Return the (X, Y) coordinate for the center point of the cell that contains the specified text.  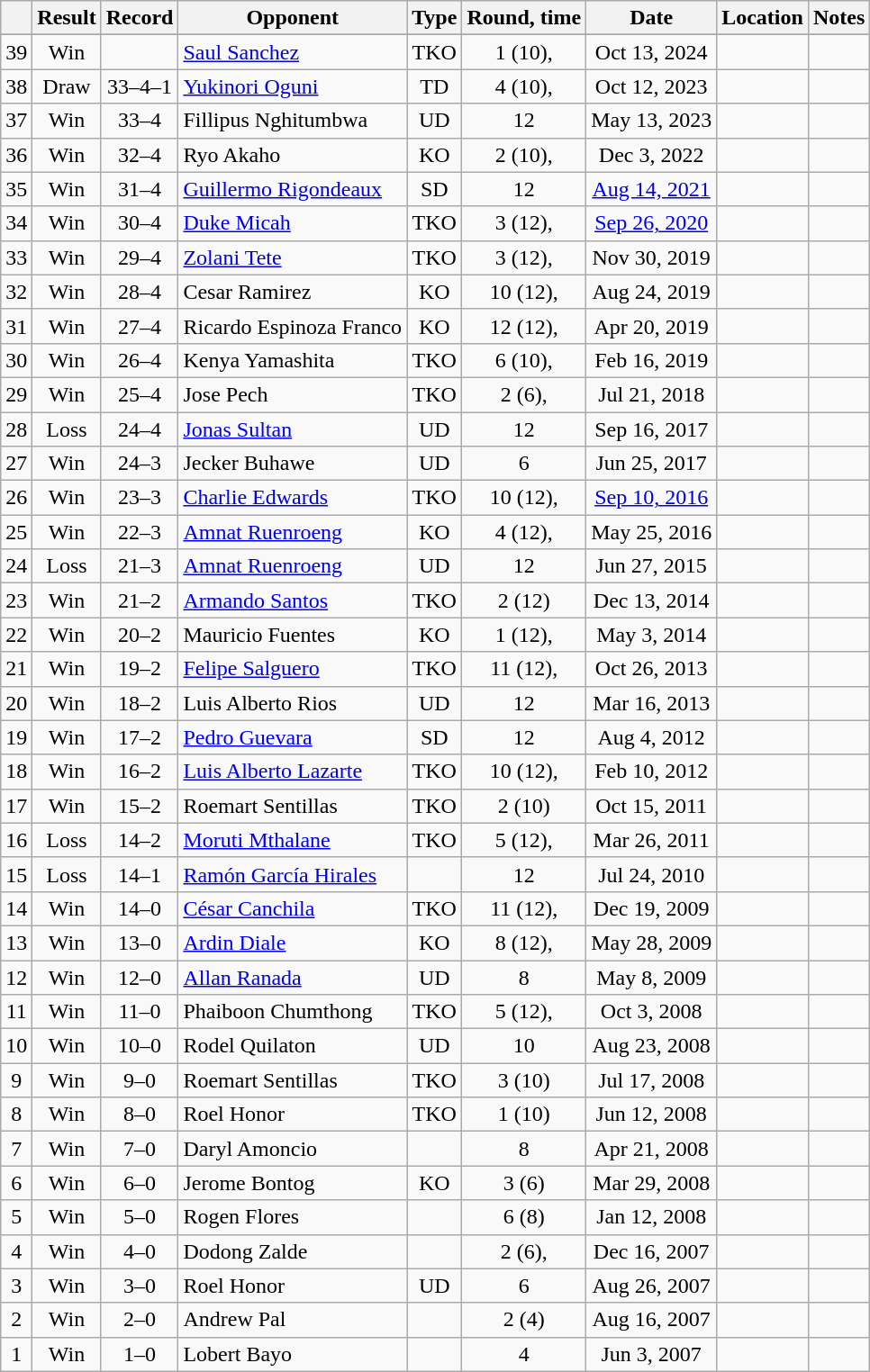
16–2 (140, 772)
28 (16, 429)
May 3, 2014 (652, 635)
11 (16, 1012)
Jun 12, 2008 (652, 1115)
29 (16, 394)
Oct 26, 2013 (652, 669)
5–0 (140, 1217)
2 (4) (524, 1320)
15 (16, 874)
23 (16, 600)
4 (12), (524, 532)
1–0 (140, 1354)
Phaiboon Chumthong (293, 1012)
22 (16, 635)
11–0 (140, 1012)
37 (16, 121)
9 (16, 1080)
27–4 (140, 326)
Dec 3, 2022 (652, 155)
10–0 (140, 1046)
39 (16, 52)
Round, time (524, 18)
2 (10) (524, 806)
33–4 (140, 121)
Dec 19, 2009 (652, 908)
Oct 15, 2011 (652, 806)
38 (16, 86)
Record (140, 18)
Aug 14, 2021 (652, 189)
Rodel Quilaton (293, 1046)
32–4 (140, 155)
5 (16, 1217)
23–3 (140, 498)
3–0 (140, 1286)
31–4 (140, 189)
César Canchila (293, 908)
Luis Alberto Lazarte (293, 772)
Result (67, 18)
14–2 (140, 840)
Allan Ranada (293, 977)
13 (16, 943)
4–0 (140, 1251)
Ricardo Espinoza Franco (293, 326)
28–4 (140, 292)
32 (16, 292)
Zolani Tete (293, 257)
Jun 3, 2007 (652, 1354)
30 (16, 360)
Dodong Zalde (293, 1251)
8 (12), (524, 943)
Jun 25, 2017 (652, 464)
Apr 21, 2008 (652, 1149)
Jul 21, 2018 (652, 394)
31 (16, 326)
Yukinori Oguni (293, 86)
26 (16, 498)
Charlie Edwards (293, 498)
21–3 (140, 566)
7 (16, 1149)
18–2 (140, 703)
13–0 (140, 943)
Lobert Bayo (293, 1354)
Jecker Buhawe (293, 464)
27 (16, 464)
33–4–1 (140, 86)
Rogen Flores (293, 1217)
7–0 (140, 1149)
14 (16, 908)
Jun 27, 2015 (652, 566)
21 (16, 669)
Kenya Yamashita (293, 360)
Aug 4, 2012 (652, 737)
1 (12), (524, 635)
Cesar Ramirez (293, 292)
2–0 (140, 1320)
25 (16, 532)
1 (10), (524, 52)
1 (16, 1354)
Daryl Amoncio (293, 1149)
16 (16, 840)
Location (763, 18)
34 (16, 223)
30–4 (140, 223)
Armando Santos (293, 600)
12–0 (140, 977)
Fillipus Nghitumbwa (293, 121)
Ramón García Hirales (293, 874)
24 (16, 566)
Andrew Pal (293, 1320)
14–0 (140, 908)
1 (10) (524, 1115)
Apr 20, 2019 (652, 326)
Sep 10, 2016 (652, 498)
Oct 12, 2023 (652, 86)
36 (16, 155)
Oct 13, 2024 (652, 52)
Draw (67, 86)
Oct 3, 2008 (652, 1012)
Feb 16, 2019 (652, 360)
May 28, 2009 (652, 943)
Saul Sanchez (293, 52)
Moruti Mthalane (293, 840)
May 25, 2016 (652, 532)
20 (16, 703)
Jul 17, 2008 (652, 1080)
Aug 23, 2008 (652, 1046)
Notes (838, 18)
33 (16, 257)
35 (16, 189)
Aug 26, 2007 (652, 1286)
17–2 (140, 737)
2 (10), (524, 155)
12 (12), (524, 326)
15–2 (140, 806)
26–4 (140, 360)
2 (12) (524, 600)
14–1 (140, 874)
18 (16, 772)
Aug 16, 2007 (652, 1320)
24–4 (140, 429)
Pedro Guevara (293, 737)
Date (652, 18)
21–2 (140, 600)
2 (16, 1320)
Jose Pech (293, 394)
Jerome Bontog (293, 1183)
Dec 16, 2007 (652, 1251)
Dec 13, 2014 (652, 600)
Mar 29, 2008 (652, 1183)
3 (16, 1286)
Sep 26, 2020 (652, 223)
TD (434, 86)
19–2 (140, 669)
Feb 10, 2012 (652, 772)
4 (10), (524, 86)
3 (10) (524, 1080)
19 (16, 737)
May 13, 2023 (652, 121)
Jul 24, 2010 (652, 874)
Mar 26, 2011 (652, 840)
Nov 30, 2019 (652, 257)
Jonas Sultan (293, 429)
24–3 (140, 464)
Mar 16, 2013 (652, 703)
Duke Micah (293, 223)
Sep 16, 2017 (652, 429)
6–0 (140, 1183)
20–2 (140, 635)
25–4 (140, 394)
Mauricio Fuentes (293, 635)
Guillermo Rigondeaux (293, 189)
17 (16, 806)
Luis Alberto Rios (293, 703)
Type (434, 18)
6 (8) (524, 1217)
Ardin Diale (293, 943)
Ryo Akaho (293, 155)
6 (10), (524, 360)
Felipe Salguero (293, 669)
Jan 12, 2008 (652, 1217)
22–3 (140, 532)
3 (6) (524, 1183)
8–0 (140, 1115)
Opponent (293, 18)
May 8, 2009 (652, 977)
Aug 24, 2019 (652, 292)
29–4 (140, 257)
9–0 (140, 1080)
